From the cell containing the given text, extract its center point as [x, y] coordinate. 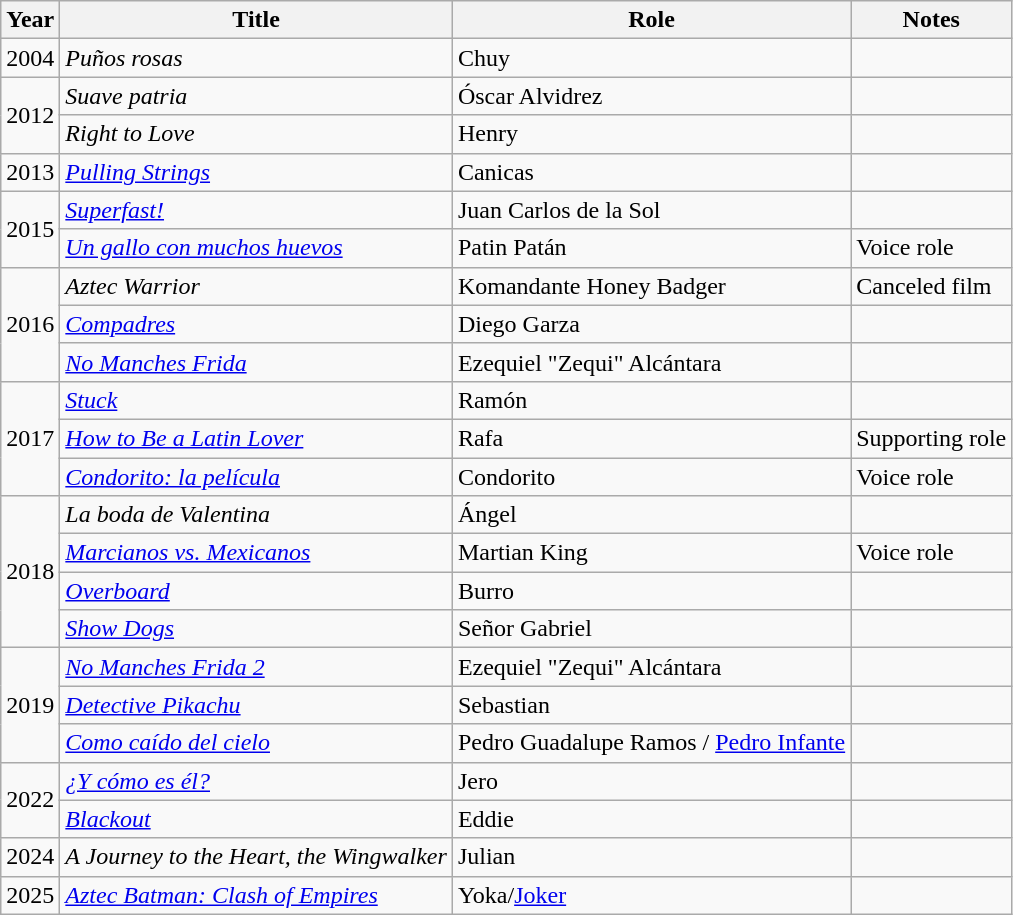
Year [30, 20]
Condorito [651, 477]
¿Y cómo es él? [256, 781]
Yoka/Joker [651, 895]
Martian King [651, 553]
Show Dogs [256, 629]
Compadres [256, 324]
Patin Patán [651, 248]
Rafa [651, 438]
Aztec Batman: Clash of Empires [256, 895]
Henry [651, 134]
Canceled film [932, 286]
Eddie [651, 819]
Óscar Alvidrez [651, 96]
Overboard [256, 591]
Stuck [256, 400]
2022 [30, 800]
Pedro Guadalupe Ramos / Pedro Infante [651, 743]
Diego Garza [651, 324]
Blackout [256, 819]
Aztec Warrior [256, 286]
How to Be a Latin Lover [256, 438]
Supporting role [932, 438]
No Manches Frida [256, 362]
Jero [651, 781]
Right to Love [256, 134]
2018 [30, 572]
Notes [932, 20]
Ramón [651, 400]
Burro [651, 591]
Canicas [651, 172]
Como caído del cielo [256, 743]
Pulling Strings [256, 172]
Marcianos vs. Mexicanos [256, 553]
Un gallo con muchos huevos [256, 248]
Puños rosas [256, 58]
2024 [30, 857]
Superfast! [256, 210]
Suave patria [256, 96]
2019 [30, 705]
Komandante Honey Badger [651, 286]
2016 [30, 324]
Señor Gabriel [651, 629]
Sebastian [651, 705]
Chuy [651, 58]
2012 [30, 115]
Juan Carlos de la Sol [651, 210]
Ángel [651, 515]
2015 [30, 229]
2013 [30, 172]
Condorito: la película [256, 477]
2025 [30, 895]
Julian [651, 857]
2004 [30, 58]
Detective Pikachu [256, 705]
A Journey to the Heart, the Wingwalker [256, 857]
Title [256, 20]
No Manches Frida 2 [256, 667]
La boda de Valentina [256, 515]
Role [651, 20]
2017 [30, 438]
